Output the [X, Y] coordinate of the center of the cell containing the given text.  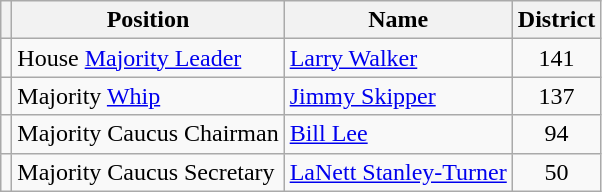
LaNett Stanley-Turner [398, 172]
Larry Walker [398, 58]
141 [556, 58]
94 [556, 134]
District [556, 20]
Bill Lee [398, 134]
Jimmy Skipper [398, 96]
Majority Caucus Chairman [148, 134]
137 [556, 96]
House Majority Leader [148, 58]
Name [398, 20]
Majority Whip [148, 96]
Majority Caucus Secretary [148, 172]
Position [148, 20]
50 [556, 172]
